Search for the cell housing the specified text and yield its [x, y] center coordinate. 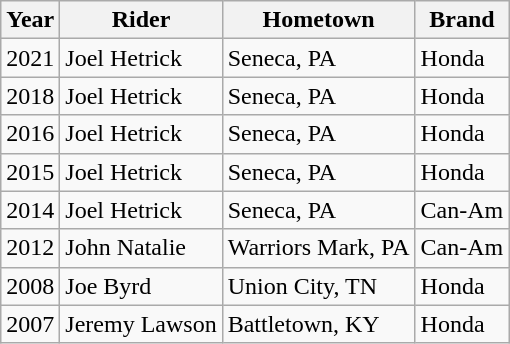
Rider [141, 20]
2021 [30, 58]
2014 [30, 210]
2007 [30, 324]
Battletown, KY [318, 324]
Jeremy Lawson [141, 324]
Hometown [318, 20]
2016 [30, 134]
Warriors Mark, PA [318, 248]
2018 [30, 96]
Union City, TN [318, 286]
John Natalie [141, 248]
Joe Byrd [141, 286]
2015 [30, 172]
Year [30, 20]
Brand [462, 20]
2008 [30, 286]
2012 [30, 248]
